Identify which cell holds the provided text, then report its (x, y) central coordinate. 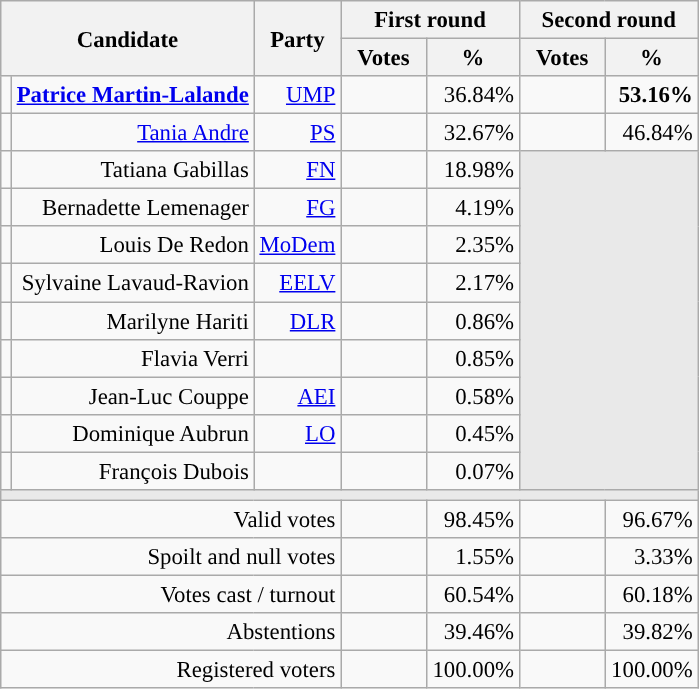
FG (298, 208)
First round (430, 20)
60.18% (652, 594)
Flavia Verri (132, 358)
18.98% (472, 170)
Tania Andre (132, 133)
0.58% (472, 396)
Patrice Martin-Lalande (132, 95)
UMP (298, 95)
AEI (298, 396)
1.55% (472, 557)
Sylvaine Lavaud-Ravion (132, 283)
0.45% (472, 433)
46.84% (652, 133)
36.84% (472, 95)
François Dubois (132, 471)
MoDem (298, 245)
Jean-Luc Couppe (132, 396)
Spoilt and null votes (171, 557)
DLR (298, 321)
Registered voters (171, 670)
60.54% (472, 594)
EELV (298, 283)
4.19% (472, 208)
0.86% (472, 321)
3.33% (652, 557)
Dominique Aubrun (132, 433)
Votes cast / turnout (171, 594)
Marilyne Hariti (132, 321)
Bernadette Lemenager (132, 208)
2.17% (472, 283)
98.45% (472, 519)
0.07% (472, 471)
Tatiana Gabillas (132, 170)
0.85% (472, 358)
Valid votes (171, 519)
2.35% (472, 245)
Louis De Redon (132, 245)
FN (298, 170)
53.16% (652, 95)
96.67% (652, 519)
32.67% (472, 133)
Candidate (128, 38)
LO (298, 433)
PS (298, 133)
39.82% (652, 632)
Party (298, 38)
Abstentions (171, 632)
Second round (608, 20)
39.46% (472, 632)
